For the text-containing cell, return its midpoint in (x, y) coordinate format. 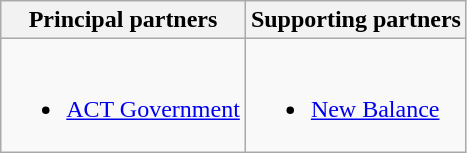
ACT Government (124, 96)
Supporting partners (356, 20)
New Balance (356, 96)
Principal partners (124, 20)
